Capture the cell that displays the provided text and extract its [X, Y] central coordinate. 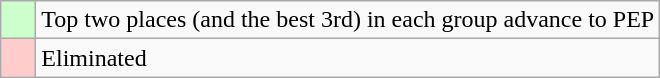
Eliminated [348, 58]
Top two places (and the best 3rd) in each group advance to PEP [348, 20]
